Provide the (X, Y) coordinate of the cell's center where the given text is located.  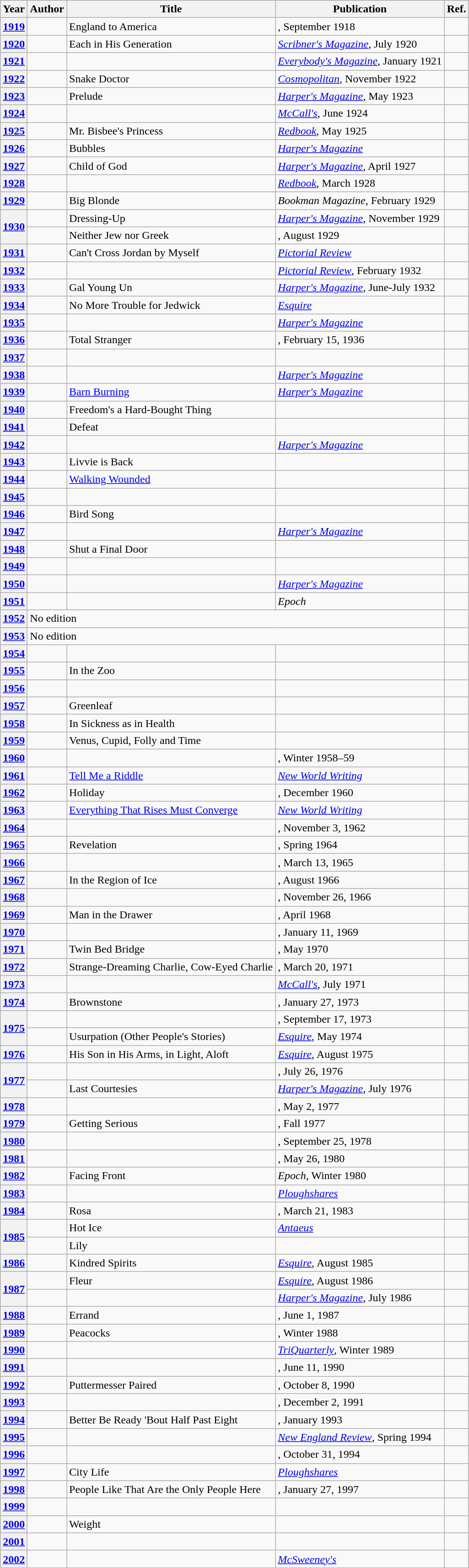
, September 25, 1978 (360, 1141)
Shut a Final Door (171, 549)
1979 (14, 1124)
Gal Young Un (171, 288)
Last Courtesies (171, 1089)
Barn Burning (171, 392)
McSweeney's (360, 1559)
1924 (14, 113)
Harper's Magazine, June-July 1932 (360, 288)
Hot Ice (171, 1228)
Pictorial Review (360, 253)
2002 (14, 1559)
, October 8, 1990 (360, 1385)
1949 (14, 566)
1933 (14, 288)
1934 (14, 305)
In the Region of Ice (171, 880)
1962 (14, 793)
Walking Wounded (171, 479)
, June 11, 1990 (360, 1368)
Weight (171, 1524)
1993 (14, 1402)
McCall's, June 1924 (360, 113)
Scribner's Magazine, July 1920 (360, 44)
Cosmopolitan, November 1922 (360, 79)
1984 (14, 1211)
Harper's Magazine, July 1976 (360, 1089)
1955 (14, 671)
1946 (14, 514)
1963 (14, 810)
, January 11, 1969 (360, 932)
Revelation (171, 845)
1959 (14, 740)
Mr. Bisbee's Princess (171, 131)
Neither Jew nor Greek (171, 236)
1988 (14, 1315)
, April 1968 (360, 915)
1964 (14, 828)
Defeat (171, 427)
1940 (14, 410)
1954 (14, 653)
Fleur (171, 1280)
, January 1993 (360, 1420)
, September 17, 1973 (360, 1019)
1972 (14, 967)
, January 27, 1997 (360, 1489)
Lily (171, 1245)
1968 (14, 897)
, Winter 1988 (360, 1333)
Strange-Dreaming Charlie, Cow-Eyed Charlie (171, 967)
, March 20, 1971 (360, 967)
New England Review, Spring 1994 (360, 1437)
1926 (14, 148)
, November 26, 1966 (360, 897)
1953 (14, 636)
, July 26, 1976 (360, 1072)
Everything That Rises Must Converge (171, 810)
Antaeus (360, 1228)
Bookman Magazine, February 1929 (360, 200)
1980 (14, 1141)
1995 (14, 1437)
1927 (14, 166)
1922 (14, 79)
1930 (14, 227)
1997 (14, 1472)
Everybody's Magazine, January 1921 (360, 61)
1942 (14, 444)
1919 (14, 27)
1947 (14, 532)
Greenleaf (171, 706)
1936 (14, 340)
1956 (14, 688)
Errand (171, 1315)
Harper's Magazine, July 1986 (360, 1298)
Kindred Spirits (171, 1263)
No More Trouble for Jedwick (171, 305)
Harper's Magazine, April 1927 (360, 166)
2001 (14, 1541)
Total Stranger (171, 340)
Freedom's a Hard-Bought Thing (171, 410)
Livvie is Back (171, 462)
1920 (14, 44)
1975 (14, 1028)
1961 (14, 776)
Can't Cross Jordan by Myself (171, 253)
Bubbles (171, 148)
, December 2, 1991 (360, 1402)
1944 (14, 479)
, Spring 1964 (360, 845)
1966 (14, 862)
Rosa (171, 1211)
1950 (14, 584)
His Son in His Arms, in Light, Aloft (171, 1054)
Esquire (360, 305)
Venus, Cupid, Folly and Time (171, 740)
Man in the Drawer (171, 915)
1985 (14, 1237)
1948 (14, 549)
1974 (14, 1002)
1982 (14, 1176)
1992 (14, 1385)
1937 (14, 357)
, May 2, 1977 (360, 1106)
1938 (14, 375)
, August 1929 (360, 236)
Snake Doctor (171, 79)
1996 (14, 1455)
1970 (14, 932)
1999 (14, 1507)
Harper's Magazine, May 1923 (360, 96)
1923 (14, 96)
1977 (14, 1080)
Harper's Magazine, November 1929 (360, 218)
Facing Front (171, 1176)
Publication (360, 9)
1976 (14, 1054)
, March 13, 1965 (360, 862)
1978 (14, 1106)
Puttermesser Paired (171, 1385)
, March 21, 1983 (360, 1211)
Author (47, 9)
1991 (14, 1368)
Big Blonde (171, 200)
Redbook, March 1928 (360, 183)
Getting Serious (171, 1124)
1945 (14, 496)
Each in His Generation (171, 44)
Twin Bed Bridge (171, 949)
1925 (14, 131)
1973 (14, 984)
1983 (14, 1193)
1931 (14, 253)
Esquire, August 1986 (360, 1280)
Esquire, August 1985 (360, 1263)
1951 (14, 601)
Child of God (171, 166)
1932 (14, 270)
Esquire, May 1974 (360, 1036)
1921 (14, 61)
1998 (14, 1489)
Usurpation (Other People's Stories) (171, 1036)
TriQuarterly, Winter 1989 (360, 1350)
1960 (14, 758)
1990 (14, 1350)
, May 26, 1980 (360, 1158)
1969 (14, 915)
Holiday (171, 793)
Epoch, Winter 1980 (360, 1176)
Brownstone (171, 1002)
1939 (14, 392)
1929 (14, 200)
1943 (14, 462)
Epoch (360, 601)
1928 (14, 183)
, May 1970 (360, 949)
1987 (14, 1289)
City Life (171, 1472)
, October 31, 1994 (360, 1455)
1952 (14, 619)
1957 (14, 706)
McCall's, July 1971 (360, 984)
, Winter 1958–59 (360, 758)
, February 15, 1936 (360, 340)
, June 1, 1987 (360, 1315)
1965 (14, 845)
Title (171, 9)
Bird Song (171, 514)
1967 (14, 880)
Redbook, May 1925 (360, 131)
Better Be Ready 'Bout Half Past Eight (171, 1420)
2000 (14, 1524)
England to America (171, 27)
, November 3, 1962 (360, 828)
Dressing-Up (171, 218)
Peacocks (171, 1333)
1994 (14, 1420)
Pictorial Review, February 1932 (360, 270)
Esquire, August 1975 (360, 1054)
In Sickness as in Health (171, 723)
People Like That Are the Only People Here (171, 1489)
1958 (14, 723)
Year (14, 9)
1986 (14, 1263)
, January 27, 1973 (360, 1002)
, September 1918 (360, 27)
1971 (14, 949)
1935 (14, 323)
, December 1960 (360, 793)
Ref. (457, 9)
Tell Me a Riddle (171, 776)
, Fall 1977 (360, 1124)
In the Zoo (171, 671)
1941 (14, 427)
1981 (14, 1158)
1989 (14, 1333)
Prelude (171, 96)
, August 1966 (360, 880)
